Search for the cell housing the specified text and yield its (X, Y) center coordinate. 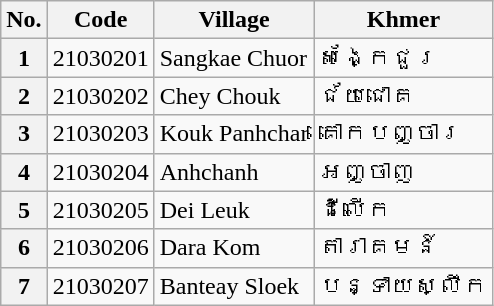
1 (24, 58)
21030206 (100, 248)
Dara Kom (234, 248)
Sangkae Chuor (234, 58)
No. (24, 20)
6 (24, 248)
Banteay Sloek (234, 286)
តារាគមន៍ (404, 248)
ជ័យជោគ (404, 96)
7 (24, 286)
2 (24, 96)
Kouk Panhchar (234, 134)
21030205 (100, 210)
Code (100, 20)
4 (24, 172)
21030201 (100, 58)
Anhchanh (234, 172)
គោកបញ្ចារ (404, 134)
Khmer (404, 20)
Chey Chouk (234, 96)
អញ្ចាញ (404, 172)
21030207 (100, 286)
21030203 (100, 134)
3 (24, 134)
សង្កែជួរ (404, 58)
ដីលើក (404, 210)
21030204 (100, 172)
បន្ទាយស្លឹក (404, 286)
21030202 (100, 96)
Dei Leuk (234, 210)
5 (24, 210)
Village (234, 20)
